Detect which cell encompasses the target text, then output its (x, y) center coordinate. 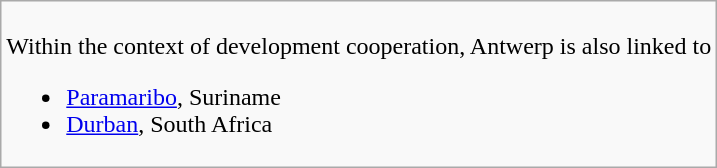
Within the context of development cooperation, Antwerp is also linked to Paramaribo, Suriname Durban, South Africa (359, 84)
